Output the (x, y) coordinate of the center of the cell containing the given text.  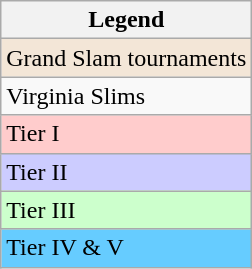
Legend (126, 20)
Virginia Slims (126, 96)
Tier IV & V (126, 248)
Tier III (126, 210)
Grand Slam tournaments (126, 58)
Tier I (126, 134)
Tier II (126, 172)
